For the text-containing cell, return its midpoint in (x, y) coordinate format. 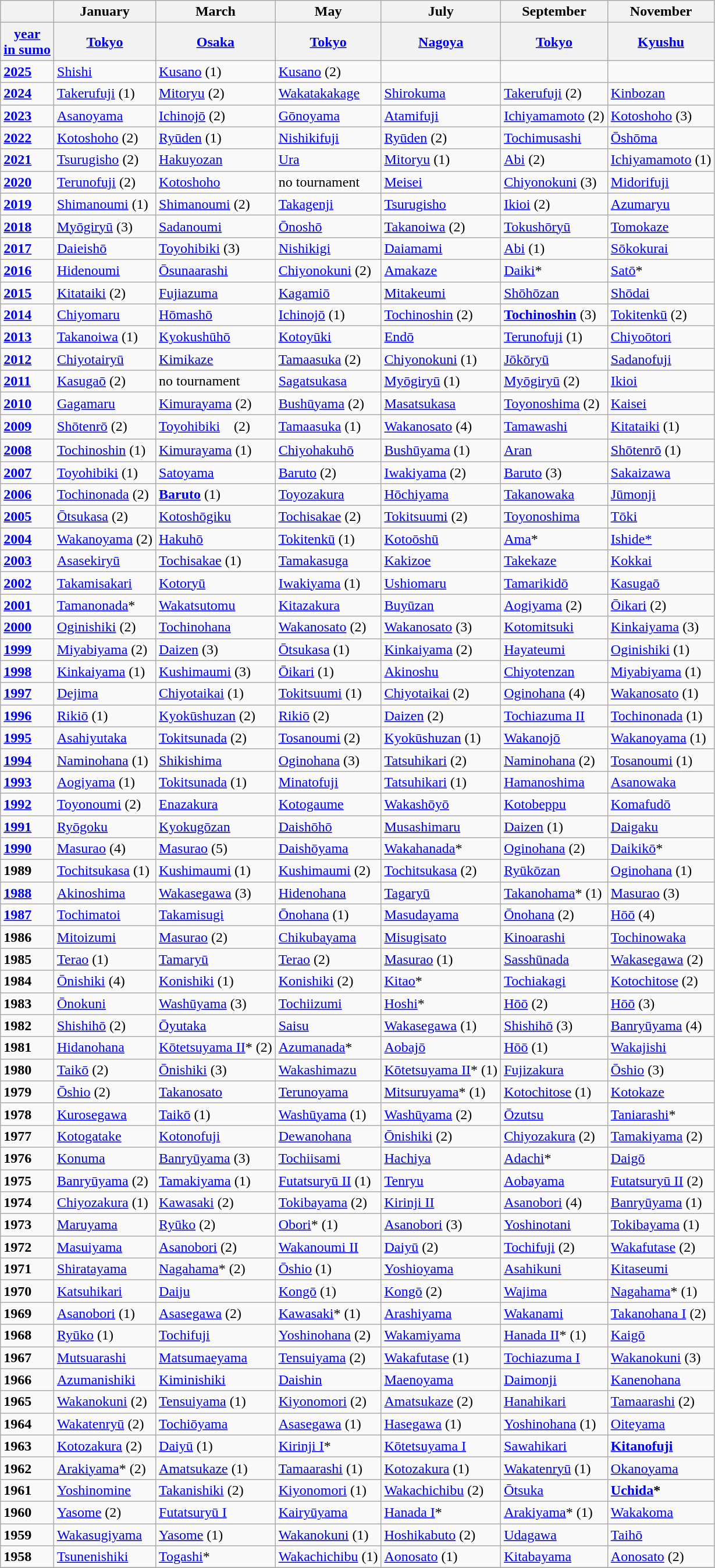
Ōtsuka (554, 1490)
Oginohana (1) (661, 871)
Kyushu (661, 42)
Takagenji (328, 204)
May (328, 12)
Bushūyama (2) (328, 403)
Tochimatoi (105, 915)
Wakanokuni (1) (328, 1534)
Musashimaru (441, 826)
Asahikuni (554, 1269)
Wakanosato (4) (441, 427)
Yoshinomine (105, 1490)
Ryūko (2) (216, 1225)
Chiyotaikai (2) (441, 694)
Hōchiyama (441, 495)
Daiki* (554, 270)
Takanosato (216, 1092)
Shishi (105, 72)
Aobayama (554, 1181)
Sasshūnada (554, 959)
Kokkai (661, 561)
1983 (27, 1003)
Kimurayama (1) (216, 450)
1992 (27, 804)
Mitoryu (1) (441, 160)
Shirokuma (441, 94)
Naminohana (1) (105, 760)
Ryūko (1) (105, 1335)
2014 (27, 315)
January (105, 12)
Asanobori (1) (105, 1313)
1971 (27, 1269)
Chiyozakura (2) (554, 1136)
Wakamiyama (441, 1335)
November (661, 12)
Nagoya (441, 42)
Kirinji II (441, 1203)
Kotobeppu (554, 804)
Kongō (2) (441, 1291)
Tosanoumi (2) (328, 738)
1980 (27, 1070)
Daishōyama (328, 849)
Azumaryu (661, 204)
Asasegawa (1) (328, 1424)
Chiyozakura (1) (105, 1203)
1958 (27, 1557)
Daikikō* (661, 849)
Wakanosato (3) (441, 627)
Dewanohana (328, 1136)
Wakasegawa (2) (661, 959)
yearin sumo (27, 42)
Ōshio (3) (661, 1070)
Daizen (3) (216, 649)
Tsurugisho (2) (105, 160)
Meisei (441, 182)
Baruto (2) (328, 473)
Myōgiryū (1) (441, 381)
Wakasugiyama (105, 1534)
Ryūden (2) (441, 138)
Tamakiyama (2) (661, 1136)
1991 (27, 826)
Obori* (1) (328, 1225)
Chiyoōtori (661, 337)
Tagaryū (441, 893)
Kyokugōzan (216, 826)
Ryōgoku (105, 826)
Mitoryu (2) (216, 94)
Tensuiyama (2) (328, 1358)
Daigō (661, 1158)
2018 (27, 226)
2010 (27, 403)
Chiyonokuni (3) (554, 182)
Abi (1) (554, 248)
September (554, 12)
Wakanami (554, 1313)
Ryūden (1) (216, 138)
Kotochitose (2) (661, 981)
Nagahama* (1) (661, 1291)
Aran (554, 450)
Kōtetsuyama I (441, 1446)
1978 (27, 1114)
Tōki (661, 517)
Mitakeumi (441, 292)
Tokitenkū (2) (661, 315)
Tochinoshin (2) (441, 315)
Takanowaka (554, 495)
Ōnoshō (328, 226)
Maenoyama (441, 1380)
Kyokūshuzan (1) (441, 738)
Chiyonokuni (2) (328, 270)
Kirinji I* (328, 1446)
Satō* (661, 270)
Kawasaki* (1) (328, 1313)
Oginishiki (1) (661, 649)
Tochisakae (2) (328, 517)
Ōzutsu (554, 1114)
2012 (27, 359)
Washūyama (1) (328, 1114)
Hamanoshima (554, 782)
Kotozakura (2) (105, 1446)
Midorifuji (661, 182)
Taniarashi* (661, 1114)
Wakafutase (2) (661, 1247)
Ōshio (1) (328, 1269)
1975 (27, 1181)
1994 (27, 760)
Tamaarashi (2) (661, 1402)
2008 (27, 450)
Kasugaō (2) (105, 381)
Tochinoshin (3) (554, 315)
Tochiazuma I (554, 1358)
Kinoarashi (554, 937)
1962 (27, 1468)
Toyonoumi (2) (105, 804)
Tochinonada (1) (661, 716)
1988 (27, 893)
Fujizakura (554, 1070)
Buyūzan (441, 605)
Tatsuhikari (1) (441, 782)
2011 (27, 381)
Kitao* (441, 981)
Banryūyama (2) (105, 1181)
Kushimaumi (1) (216, 871)
Tamaasuka (1) (328, 427)
Daiamami (441, 248)
Komafudō (661, 804)
1993 (27, 782)
Hidenohana (328, 893)
Asasekiryū (105, 561)
1964 (27, 1424)
2015 (27, 292)
Naminohana (2) (554, 760)
Chiyomaru (105, 315)
Kiyonomori (2) (328, 1402)
Kinkaiyama (2) (441, 649)
Rikiō (1) (105, 716)
Shishihō (3) (554, 1026)
Hakuyozan (216, 160)
1982 (27, 1026)
Aogiyama (2) (554, 605)
1981 (27, 1048)
Terunoyama (328, 1092)
Hōō (2) (554, 1003)
Terunofuji (1) (554, 337)
Konishiki (1) (216, 981)
Takamisakari (105, 583)
Wakatakakage (328, 94)
Miyabiyama (1) (661, 672)
Chiyotairyū (105, 359)
Amatsukaze (2) (441, 1402)
1997 (27, 694)
Maruyama (105, 1225)
1969 (27, 1313)
Adachi* (554, 1158)
Ichiyamamoto (2) (554, 116)
Banryūyama (3) (216, 1158)
Shimanoumi (2) (216, 204)
Tochiizumi (328, 1003)
Ōsunaarashi (216, 270)
1970 (27, 1291)
Yasome (1) (216, 1534)
1985 (27, 959)
Ōikari (2) (661, 605)
Tochifuji (2) (554, 1247)
Tokitsuumi (1) (328, 694)
Oginishiki (2) (105, 627)
2017 (27, 248)
2021 (27, 160)
Tamaarashi (1) (328, 1468)
Takamisugi (216, 915)
Kinbozan (661, 94)
Arakiyama* (2) (105, 1468)
1989 (27, 871)
2006 (27, 495)
2004 (27, 539)
Tochinohana (216, 627)
Kusano (2) (328, 72)
Yoshinohana (1) (554, 1424)
Katsuhikari (105, 1291)
1959 (27, 1534)
Sadanoumi (216, 226)
Togashi* (216, 1557)
Shōdai (661, 292)
Tochisakae (1) (216, 561)
Tamaryū (216, 959)
Kyokūshuzan (2) (216, 716)
Kushimaumi (2) (328, 871)
Kusano (1) (216, 72)
Osaka (216, 42)
Oginohana (4) (554, 694)
Ōtsukasa (2) (105, 517)
Sakaizawa (661, 473)
Kitataiki (1) (661, 427)
Wakasegawa (3) (216, 893)
Toyonoshima (554, 517)
Tamaasuka (2) (328, 359)
Tokibayama (1) (661, 1225)
Tochiakagi (554, 981)
Hakuhō (216, 539)
Wakajishi (661, 1048)
July (441, 12)
Tochiisami (328, 1158)
2005 (27, 517)
Asanobori (2) (216, 1247)
Asanowaka (661, 782)
Hidenoumi (105, 270)
Endō (441, 337)
Kyokushūhō (216, 337)
Wajima (554, 1291)
Daishōhō (328, 826)
2001 (27, 605)
Asanobori (3) (441, 1225)
Kasugaō (661, 583)
Kinkaiyama (1) (105, 672)
Sawahikari (554, 1446)
Jōkōryū (554, 359)
2022 (27, 138)
Saisu (328, 1026)
Kanenohana (661, 1380)
Taikō (2) (105, 1070)
Asanobori (4) (554, 1203)
2013 (27, 337)
2009 (27, 427)
Aobajō (441, 1048)
Takanohana I (2) (661, 1313)
Tamakasuga (328, 561)
Aonosato (2) (661, 1557)
Aonosato (1) (441, 1557)
Ushiomaru (441, 583)
Hōmashō (216, 315)
Tosanoumi (1) (661, 760)
Kotokaze (661, 1092)
Kitaseumi (661, 1269)
Sadanofuji (661, 359)
Akinoshu (441, 672)
Kitanofuji (661, 1446)
Kōtetsuyama II* (1) (441, 1070)
Ikioi (2) (554, 204)
Kitataiki (2) (105, 292)
Wakanokuni (2) (105, 1402)
1974 (27, 1203)
Ōnishiki (3) (216, 1070)
Ōnishiki (2) (441, 1136)
Daiju (216, 1291)
Wakachichibu (2) (441, 1490)
Masurao (1) (441, 959)
Minatofuji (328, 782)
1986 (27, 937)
Jūmonji (661, 495)
Masuiyama (105, 1247)
2019 (27, 204)
Hōō (3) (661, 1003)
Arashiyama (441, 1313)
1965 (27, 1402)
Tochifuji (216, 1335)
Wakatenryū (1) (554, 1468)
Banryūyama (1) (661, 1203)
Tamakiyama (1) (216, 1181)
Toyonoshima (2) (554, 403)
Tomokaze (661, 226)
Tokitsunada (2) (216, 738)
Kotoshoho (2) (105, 138)
Kongō (1) (328, 1291)
Chiyonokuni (1) (441, 359)
1996 (27, 716)
Gagamaru (105, 403)
Taihō (661, 1534)
2003 (27, 561)
Kushimaumi (3) (216, 672)
Toyozakura (328, 495)
Yasome (2) (105, 1512)
2024 (27, 94)
Ōshōma (661, 138)
Kinkaiyama (3) (661, 627)
Kotoryū (216, 583)
Ōnohana (2) (554, 915)
Ōikari (1) (328, 672)
Aogiyama (1) (105, 782)
1967 (27, 1358)
Tensuiyama (1) (216, 1402)
1987 (27, 915)
Chiyotaikai (1) (216, 694)
Kurosegawa (105, 1114)
Asasegawa (2) (216, 1313)
Abi (2) (554, 160)
Shiratayama (105, 1269)
Tochitsukasa (1) (105, 871)
Hayateumi (554, 649)
1972 (27, 1247)
Tochinoshin (1) (105, 450)
Matsumaeyama (216, 1358)
Futatsuryū I (216, 1512)
Tenryu (441, 1181)
Shōhōzan (554, 292)
Wakanosato (1) (661, 694)
Kotomitsuki (554, 627)
Wakatsutomu (216, 605)
Kotonofuji (216, 1136)
1966 (27, 1380)
Tokushōryū (554, 226)
Oiteyama (661, 1424)
Azumanada* (328, 1048)
Baruto (3) (554, 473)
Wakashimazu (328, 1070)
Hoshi* (441, 1003)
Kimurayama (2) (216, 403)
2025 (27, 72)
Wakasegawa (1) (441, 1026)
Iwakiyama (1) (328, 583)
March (216, 12)
Dejima (105, 694)
Shōtenrō (2) (105, 427)
Wakanokuni (3) (661, 1358)
1976 (27, 1158)
Kotoyūki (328, 337)
Takerufuji (1) (105, 94)
Rikiō (2) (328, 716)
Hanahikari (554, 1402)
Chiyohakuhō (328, 450)
Wakanojō (554, 738)
Daieishō (105, 248)
Baruto (1) (216, 495)
1963 (27, 1446)
Wakanoyama (1) (661, 738)
Amakaze (441, 270)
Asanoyama (105, 116)
Daizen (1) (554, 826)
Kitabayama (554, 1557)
Ura (328, 160)
Oginohana (3) (328, 760)
Masurao (4) (105, 849)
Takanohama* (1) (554, 893)
Mutsuarashi (105, 1358)
Tochinonada (2) (105, 495)
Kairyūyama (328, 1512)
Daigaku (661, 826)
Mitsuruyama* (1) (441, 1092)
1961 (27, 1490)
Mitoizumi (105, 937)
Tsunenishiki (105, 1557)
Washūyama (3) (216, 1003)
Masudayama (441, 915)
Terao (1) (105, 959)
Arakiyama* (1) (554, 1512)
Tokitsuumi (2) (441, 517)
Kakizoe (441, 561)
Ryūkōzan (554, 871)
Wakashōyō (441, 804)
Wakanoyama (2) (105, 539)
Banryūyama (4) (661, 1026)
Amatsukaze (1) (216, 1468)
Atamifuji (441, 116)
Shikishima (216, 760)
Okanoyama (661, 1468)
Toyohibiki (3) (216, 248)
Masatsukasa (441, 403)
Tamawashi (554, 427)
Terao (2) (328, 959)
Hōō (4) (661, 915)
1968 (27, 1335)
Tochinowaka (661, 937)
Tokitsunada (1) (216, 782)
Ōshio (2) (105, 1092)
Hidanohana (105, 1048)
Ikioi (661, 381)
Myōgiryū (3) (105, 226)
Uchida* (661, 1490)
Hasegawa (1) (441, 1424)
Daiyū (1) (216, 1446)
Shōtenrō (1) (661, 450)
2000 (27, 627)
Kotogatake (105, 1136)
Ōnokuni (105, 1003)
Azumanishiki (105, 1380)
Tochitsukasa (2) (441, 871)
1998 (27, 672)
1999 (27, 649)
1990 (27, 849)
Tamarikidō (554, 583)
Myōgiryū (2) (554, 381)
2016 (27, 270)
Kotoōshū (441, 539)
Kawasaki (2) (216, 1203)
Wakanosato (2) (328, 627)
Kagamiō (328, 292)
Masurao (5) (216, 849)
Konuma (105, 1158)
Takekaze (554, 561)
Kotozakura (1) (441, 1468)
Daishin (328, 1380)
Sagatsukasa (328, 381)
Shimanoumi (1) (105, 204)
Satoyama (216, 473)
Hachiya (441, 1158)
Tokibayama (2) (328, 1203)
Yoshioyama (441, 1269)
Iwakiyama (2) (441, 473)
Enazakura (216, 804)
Udagawa (554, 1534)
Nishikifuji (328, 138)
Ōyutaka (216, 1026)
Chikubayama (328, 937)
Ōtsukasa (1) (328, 649)
1979 (27, 1092)
Tatsuhikari (2) (441, 760)
Fujiazuma (216, 292)
Ama* (554, 539)
2007 (27, 473)
Toyohibiki (2) (216, 427)
Wakakoma (661, 1512)
Ōnishiki (4) (105, 981)
Daizen (2) (441, 716)
Kōtetsuyama II* (2) (216, 1048)
Kitazakura (328, 605)
Toyohibiki (1) (105, 473)
2023 (27, 116)
Kotoshoho (216, 182)
Misugisato (441, 937)
Miyabiyama (2) (105, 649)
Tsurugisho (441, 204)
Daimonji (554, 1380)
Wakahanada* (441, 849)
Tochiōyama (216, 1424)
Nagahama* (2) (216, 1269)
Kaisei (661, 403)
Daiyū (2) (441, 1247)
1995 (27, 738)
Oginohana (2) (554, 849)
Ishide* (661, 539)
2020 (27, 182)
Takerufuji (2) (554, 94)
Takanoiwa (2) (441, 226)
Terunofuji (2) (105, 182)
Futatsuryū II (2) (661, 1181)
Kotoshōgiku (216, 517)
Tokitenkū (1) (328, 539)
Ōnohana (1) (328, 915)
Washūyama (2) (441, 1114)
Tochiazuma II (554, 716)
Wakafutase (1) (441, 1358)
Kimikaze (216, 359)
Sōkokurai (661, 248)
Hanada I* (441, 1512)
Ichiyamamoto (1) (661, 160)
1977 (27, 1136)
Nishikigi (328, 248)
Asahiyutaka (105, 738)
Chiyotenzan (554, 672)
Yoshinohana (2) (328, 1335)
Hoshikabuto (2) (441, 1534)
Wakanoumi II (328, 1247)
Kaigō (661, 1335)
Kotochitose (1) (554, 1092)
1984 (27, 981)
Ichinojō (2) (216, 116)
Yoshinotani (554, 1225)
Hanada II* (1) (554, 1335)
Kotogaume (328, 804)
Gōnoyama (328, 116)
2002 (27, 583)
Kiyonomori (1) (328, 1490)
Takanishiki (2) (216, 1490)
Tochimusashi (554, 138)
Tamanonada* (105, 605)
Wakachichibu (1) (328, 1557)
Wakatenryū (2) (105, 1424)
Hōō (1) (554, 1048)
Futatsuryū II (1) (328, 1181)
Shishihō (2) (105, 1026)
Akinoshima (105, 893)
Bushūyama (1) (441, 450)
1973 (27, 1225)
Ichinojō (1) (328, 315)
Kotoshoho (3) (661, 116)
Taikō (1) (216, 1114)
1960 (27, 1512)
Masurao (3) (661, 893)
Masurao (2) (216, 937)
Konishiki (2) (328, 981)
Kiminishiki (216, 1380)
Takanoiwa (1) (105, 337)
